Pinpoint the cell where the given text exists, returning its [X, Y] midpoint coordinate. 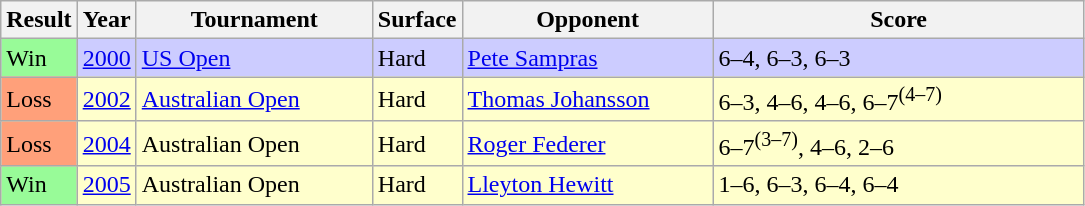
2004 [106, 144]
Result [39, 20]
US Open [254, 58]
1–6, 6–3, 6–4, 6–4 [898, 185]
Lleyton Hewitt [588, 185]
Tournament [254, 20]
Thomas Johansson [588, 100]
Opponent [588, 20]
Score [898, 20]
2005 [106, 185]
Year [106, 20]
Pete Sampras [588, 58]
6–3, 4–6, 4–6, 6–7(4–7) [898, 100]
2002 [106, 100]
6–7(3–7), 4–6, 2–6 [898, 144]
6–4, 6–3, 6–3 [898, 58]
Roger Federer [588, 144]
Surface [417, 20]
2000 [106, 58]
